Detect which cell encompasses the target text, then output its (X, Y) center coordinate. 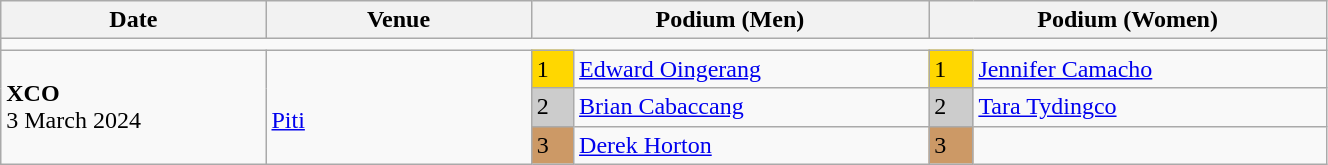
Tara Tydingco (1150, 107)
Edward Oingerang (752, 69)
XCO 3 March 2024 (134, 107)
Venue (398, 20)
Brian Cabaccang (752, 107)
Derek Horton (752, 145)
Podium (Women) (1128, 20)
Jennifer Camacho (1150, 69)
Piti (398, 107)
Podium (Men) (730, 20)
Date (134, 20)
